Provide the [x, y] coordinate of the cell's center where the given text is located.  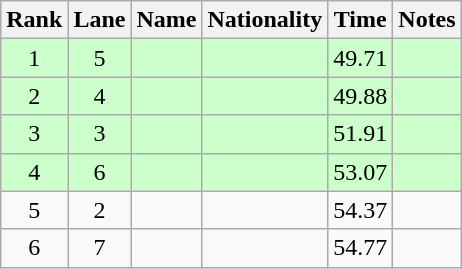
1 [34, 58]
54.77 [360, 248]
Time [360, 20]
Nationality [265, 20]
Notes [427, 20]
53.07 [360, 172]
51.91 [360, 134]
54.37 [360, 210]
Lane [100, 20]
49.71 [360, 58]
Rank [34, 20]
7 [100, 248]
Name [166, 20]
49.88 [360, 96]
